Return [X, Y] of the center of cell containing provided text 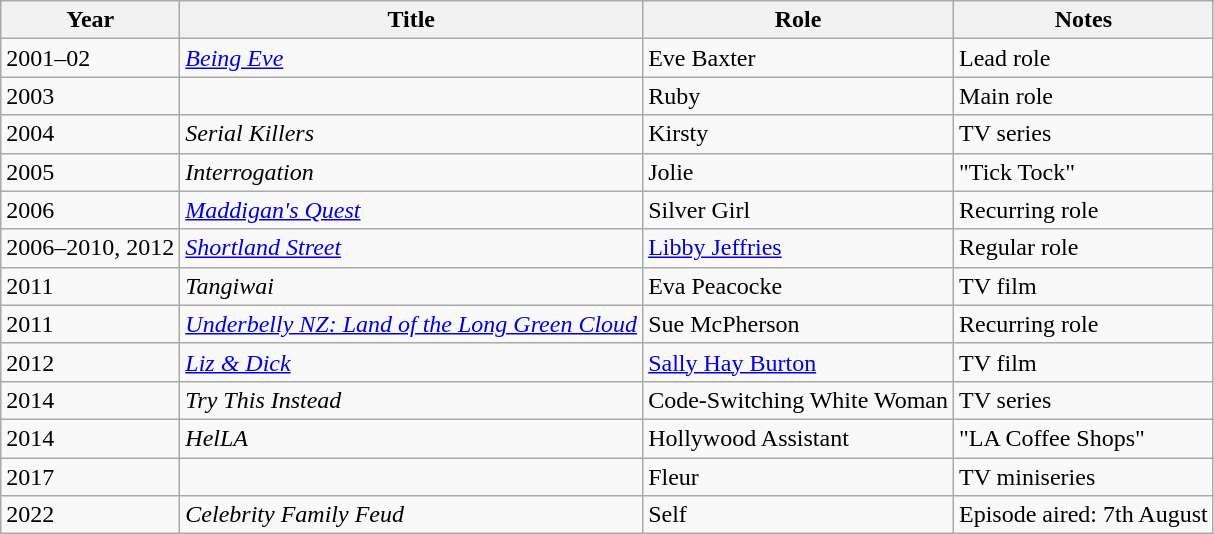
Self [798, 515]
Title [412, 20]
Being Eve [412, 58]
Eve Baxter [798, 58]
Ruby [798, 96]
2006–2010, 2012 [90, 248]
Serial Killers [412, 134]
Celebrity Family Feud [412, 515]
2001–02 [90, 58]
TV miniseries [1084, 477]
2012 [90, 362]
2022 [90, 515]
Kirsty [798, 134]
Sally Hay Burton [798, 362]
Maddigan's Quest [412, 210]
Regular role [1084, 248]
Episode aired: 7th August [1084, 515]
"Tick Tock" [1084, 172]
Year [90, 20]
Hollywood Assistant [798, 438]
Fleur [798, 477]
Lead role [1084, 58]
Sue McPherson [798, 324]
Underbelly NZ: Land of the Long Green Cloud [412, 324]
Code-Switching White Woman [798, 400]
2005 [90, 172]
2017 [90, 477]
Tangiwai [412, 286]
2006 [90, 210]
Role [798, 20]
Silver Girl [798, 210]
HelLA [412, 438]
Jolie [798, 172]
Libby Jeffries [798, 248]
Try This Instead [412, 400]
Eva Peacocke [798, 286]
Main role [1084, 96]
Liz & Dick [412, 362]
Notes [1084, 20]
Interrogation [412, 172]
"LA Coffee Shops" [1084, 438]
Shortland Street [412, 248]
2003 [90, 96]
2004 [90, 134]
